Locate the cell with the specified text and output its (x, y) center coordinate. 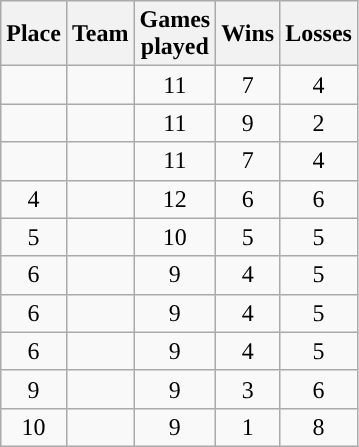
12 (175, 199)
Losses (319, 34)
Wins (248, 34)
Gamesplayed (175, 34)
Team (100, 34)
3 (248, 389)
2 (319, 123)
1 (248, 427)
8 (319, 427)
Place (34, 34)
